Return (x, y) of the center of cell containing provided text 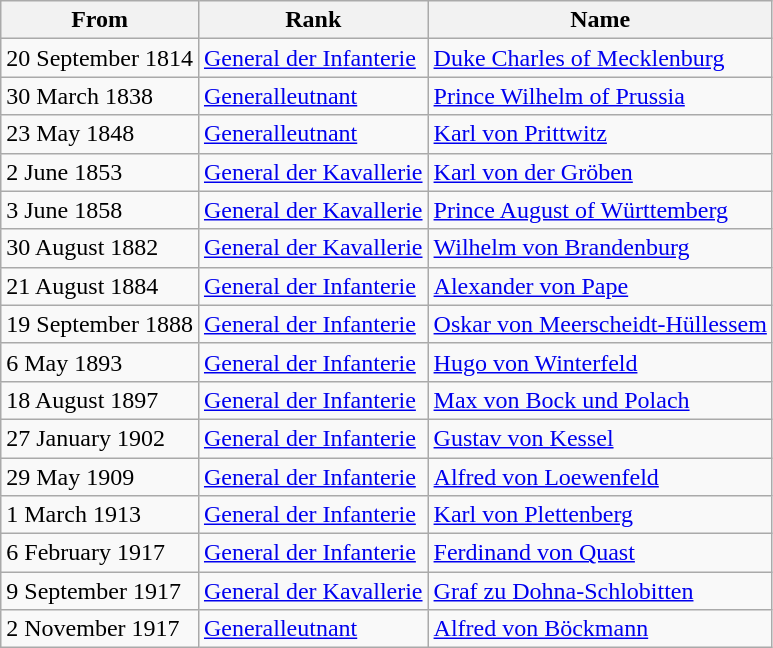
Alexander von Pape (600, 286)
27 January 1902 (100, 438)
6 February 1917 (100, 553)
Karl von der Gröben (600, 172)
3 June 1858 (100, 210)
From (100, 20)
Wilhelm von Brandenburg (600, 248)
Hugo von Winterfeld (600, 362)
Prince Wilhelm of Prussia (600, 96)
21 August 1884 (100, 286)
Graf zu Dohna-Schlobitten (600, 591)
6 May 1893 (100, 362)
19 September 1888 (100, 324)
Karl von Prittwitz (600, 134)
Karl von Plettenberg (600, 515)
Max von Bock und Polach (600, 400)
2 November 1917 (100, 629)
Gustav von Kessel (600, 438)
Duke Charles of Mecklenburg (600, 58)
20 September 1814 (100, 58)
23 May 1848 (100, 134)
Prince August of Württemberg (600, 210)
Alfred von Loewenfeld (600, 477)
1 March 1913 (100, 515)
Name (600, 20)
29 May 1909 (100, 477)
30 March 1838 (100, 96)
18 August 1897 (100, 400)
30 August 1882 (100, 248)
Oskar von Meerscheidt-Hüllessem (600, 324)
Alfred von Böckmann (600, 629)
Rank (313, 20)
9 September 1917 (100, 591)
Ferdinand von Quast (600, 553)
2 June 1853 (100, 172)
